Return [X, Y] of the center of cell containing provided text 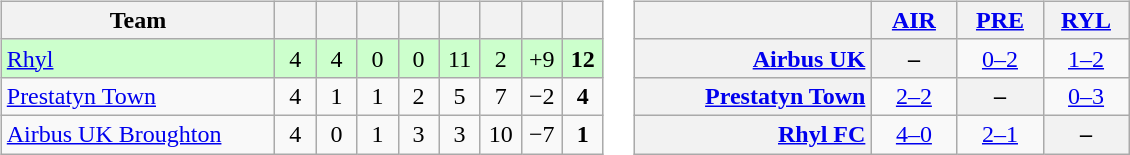
−7 [542, 134]
11 [460, 58]
2–1 [1000, 134]
10 [500, 134]
5 [460, 96]
4–0 [914, 134]
Airbus UK Broughton [138, 134]
RYL [1086, 20]
0–2 [1000, 58]
2–2 [914, 96]
Rhyl [138, 58]
−2 [542, 96]
0–3 [1086, 96]
Airbus UK [753, 58]
7 [500, 96]
12 [582, 58]
Team [138, 20]
+9 [542, 58]
PRE [1000, 20]
1–2 [1086, 58]
AIR [914, 20]
Rhyl FC [753, 134]
